Return the (x, y) coordinate for the center point of the cell that contains the specified text.  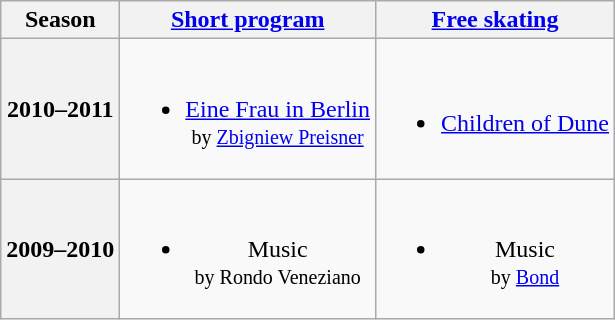
Eine Frau in Berlin by Zbigniew Preisner (248, 109)
Music by Rondo Veneziano (248, 249)
Free skating (496, 20)
Season (60, 20)
Children of Dune (496, 109)
2010–2011 (60, 109)
2009–2010 (60, 249)
Short program (248, 20)
Music by Bond (496, 249)
